Extract the [x, y] coordinate from the center of the cell holding the provided text.  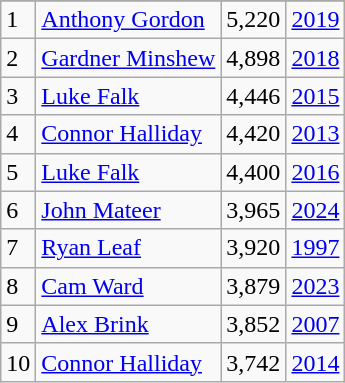
9 [18, 324]
4,898 [254, 58]
Cam Ward [128, 286]
2023 [316, 286]
2007 [316, 324]
2016 [316, 172]
Gardner Minshew [128, 58]
3,742 [254, 362]
4,446 [254, 96]
3 [18, 96]
Anthony Gordon [128, 20]
2018 [316, 58]
3,852 [254, 324]
5,220 [254, 20]
3,920 [254, 248]
5 [18, 172]
2013 [316, 134]
4 [18, 134]
8 [18, 286]
Ryan Leaf [128, 248]
6 [18, 210]
2019 [316, 20]
1997 [316, 248]
10 [18, 362]
John Mateer [128, 210]
4,420 [254, 134]
2015 [316, 96]
3,965 [254, 210]
3,879 [254, 286]
1 [18, 20]
4,400 [254, 172]
2014 [316, 362]
2 [18, 58]
7 [18, 248]
2024 [316, 210]
Alex Brink [128, 324]
